From the cell containing the given text, extract its center point as (X, Y) coordinate. 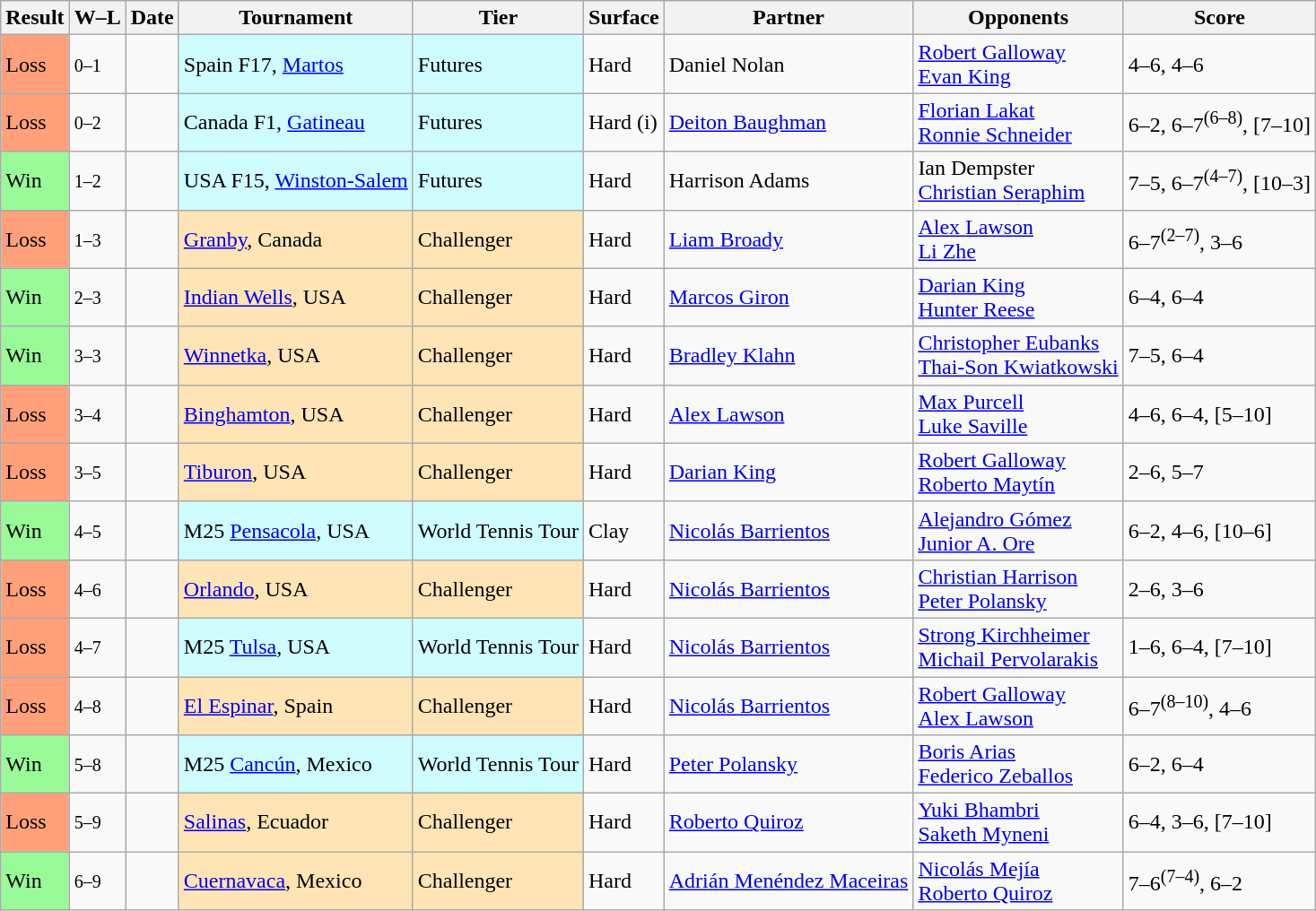
1–3 (97, 239)
Harrison Adams (789, 181)
Indian Wells, USA (296, 298)
1–6, 6–4, [7–10] (1219, 647)
5–8 (97, 764)
Nicolás Mejía Roberto Quiroz (1018, 881)
6–2, 4–6, [10–6] (1219, 531)
Christopher Eubanks Thai-Son Kwiatkowski (1018, 355)
Florian Lakat Ronnie Schneider (1018, 122)
4–6, 4–6 (1219, 65)
2–6, 3–6 (1219, 588)
0–1 (97, 65)
4–6 (97, 588)
Boris Arias Federico Zeballos (1018, 764)
Date (153, 18)
Alejandro Gómez Junior A. Ore (1018, 531)
Score (1219, 18)
Tournament (296, 18)
Hard (i) (624, 122)
Darian King Hunter Reese (1018, 298)
4–8 (97, 705)
Alex Lawson Li Zhe (1018, 239)
Roberto Quiroz (789, 823)
Marcos Giron (789, 298)
Clay (624, 531)
USA F15, Winston-Salem (296, 181)
Spain F17, Martos (296, 65)
4–6, 6–4, [5–10] (1219, 414)
4–5 (97, 531)
Robert Galloway Evan King (1018, 65)
Liam Broady (789, 239)
W–L (97, 18)
Strong Kirchheimer Michail Pervolarakis (1018, 647)
Salinas, Ecuador (296, 823)
6–2, 6–7(6–8), [7–10] (1219, 122)
Binghamton, USA (296, 414)
Opponents (1018, 18)
Darian King (789, 472)
Deiton Baughman (789, 122)
6–7(8–10), 4–6 (1219, 705)
6–4, 6–4 (1219, 298)
7–5, 6–7(4–7), [10–3] (1219, 181)
Orlando, USA (296, 588)
Ian Dempster Christian Seraphim (1018, 181)
Result (35, 18)
2–3 (97, 298)
Tiburon, USA (296, 472)
7–6(7–4), 6–2 (1219, 881)
Winnetka, USA (296, 355)
3–3 (97, 355)
M25 Tulsa, USA (296, 647)
Canada F1, Gatineau (296, 122)
M25 Cancún, Mexico (296, 764)
6–4, 3–6, [7–10] (1219, 823)
M25 Pensacola, USA (296, 531)
Peter Polansky (789, 764)
Partner (789, 18)
Christian Harrison Peter Polansky (1018, 588)
0–2 (97, 122)
Bradley Klahn (789, 355)
3–5 (97, 472)
6–7(2–7), 3–6 (1219, 239)
Robert Galloway Roberto Maytín (1018, 472)
Granby, Canada (296, 239)
6–9 (97, 881)
El Espinar, Spain (296, 705)
3–4 (97, 414)
Tier (498, 18)
Daniel Nolan (789, 65)
Robert Galloway Alex Lawson (1018, 705)
Cuernavaca, Mexico (296, 881)
Adrián Menéndez Maceiras (789, 881)
Yuki Bhambri Saketh Myneni (1018, 823)
Alex Lawson (789, 414)
7–5, 6–4 (1219, 355)
4–7 (97, 647)
1–2 (97, 181)
Surface (624, 18)
2–6, 5–7 (1219, 472)
5–9 (97, 823)
Max Purcell Luke Saville (1018, 414)
6–2, 6–4 (1219, 764)
